For the text-containing cell, return its midpoint in [x, y] coordinate format. 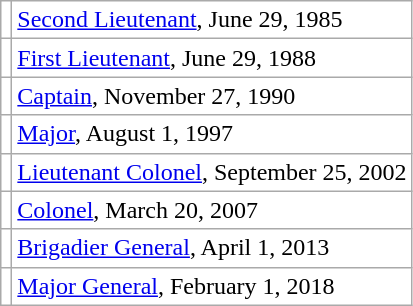
Major General, February 1, 2018 [212, 286]
First Lieutenant, June 29, 1988 [212, 58]
Captain, November 27, 1990 [212, 96]
Major, August 1, 1997 [212, 134]
Second Lieutenant, June 29, 1985 [212, 20]
Colonel, March 20, 2007 [212, 210]
Lieutenant Colonel, September 25, 2002 [212, 172]
Brigadier General, April 1, 2013 [212, 248]
